Output the [x, y] coordinate of the center of the cell containing the given text.  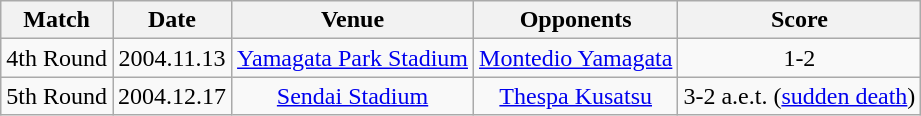
3-2 a.e.t. (sudden death) [800, 96]
Venue [353, 20]
Opponents [576, 20]
4th Round [57, 58]
1-2 [800, 58]
Score [800, 20]
2004.12.17 [172, 96]
Match [57, 20]
Sendai Stadium [353, 96]
Thespa Kusatsu [576, 96]
Yamagata Park Stadium [353, 58]
Montedio Yamagata [576, 58]
Date [172, 20]
5th Round [57, 96]
2004.11.13 [172, 58]
